Determine the (X, Y) coordinate at the center of the cell enclosing the given text.  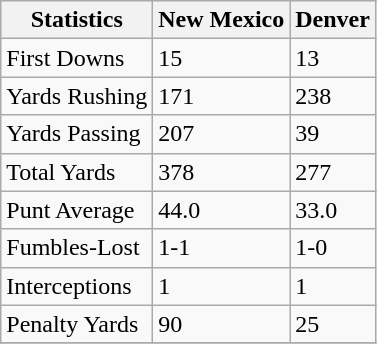
238 (333, 96)
277 (333, 172)
Statistics (77, 20)
Denver (333, 20)
Penalty Yards (77, 324)
15 (222, 58)
1-0 (333, 248)
39 (333, 134)
90 (222, 324)
Fumbles-Lost (77, 248)
1-1 (222, 248)
44.0 (222, 210)
207 (222, 134)
Total Yards (77, 172)
25 (333, 324)
Yards Rushing (77, 96)
13 (333, 58)
Punt Average (77, 210)
378 (222, 172)
New Mexico (222, 20)
33.0 (333, 210)
Yards Passing (77, 134)
171 (222, 96)
First Downs (77, 58)
Interceptions (77, 286)
